Detect which cell encompasses the target text, then output its (X, Y) center coordinate. 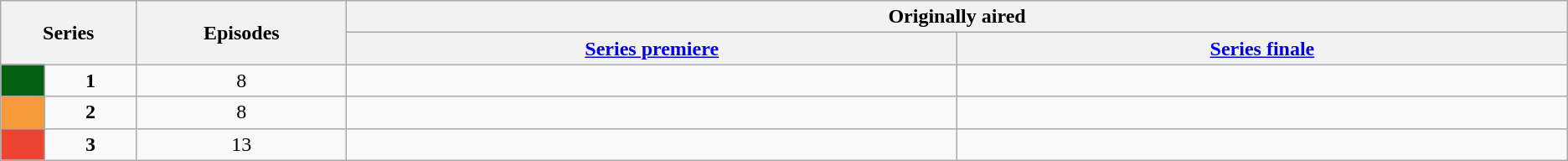
3 (90, 144)
Series (69, 33)
Episodes (241, 33)
2 (90, 112)
1 (90, 80)
Series finale (1263, 49)
13 (241, 144)
Originally aired (957, 17)
Series premiere (652, 49)
